Return the [X, Y] coordinate for the center point of the cell that contains the specified text.  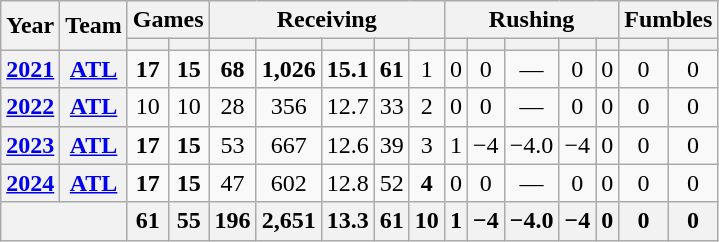
Team [94, 26]
196 [232, 221]
39 [392, 145]
47 [232, 183]
12.6 [348, 145]
Games [168, 20]
2 [426, 107]
Year [30, 26]
2022 [30, 107]
Fumbles [668, 20]
Receiving [326, 20]
28 [232, 107]
53 [232, 145]
12.8 [348, 183]
2,651 [288, 221]
602 [288, 183]
4 [426, 183]
2024 [30, 183]
1,026 [288, 69]
2023 [30, 145]
55 [188, 221]
667 [288, 145]
3 [426, 145]
13.3 [348, 221]
2021 [30, 69]
356 [288, 107]
15.1 [348, 69]
Rushing [531, 20]
12.7 [348, 107]
68 [232, 69]
52 [392, 183]
33 [392, 107]
